Output the [x, y] coordinate of the center of the cell containing the given text.  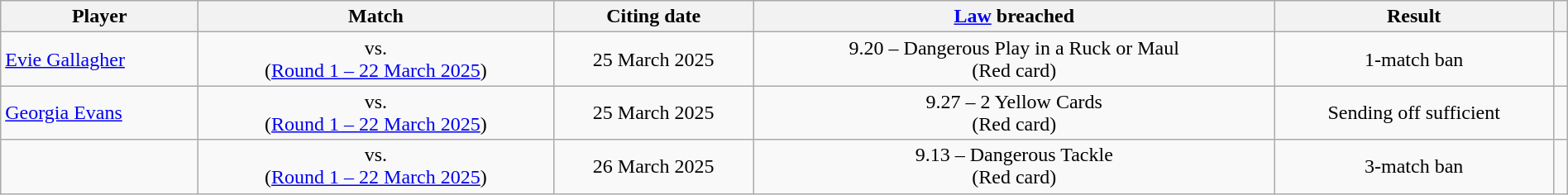
3-match ban [1414, 167]
9.20 – Dangerous Play in a Ruck or Maul(Red card) [1014, 59]
1-match ban [1414, 59]
26 March 2025 [653, 167]
Georgia Evans [99, 112]
9.13 – Dangerous Tackle(Red card) [1014, 167]
9.27 – 2 Yellow Cards(Red card) [1014, 112]
Match [375, 17]
Result [1414, 17]
Law breached [1014, 17]
Evie Gallagher [99, 59]
Sending off sufficient [1414, 112]
Citing date [653, 17]
Player [99, 17]
